From the cell containing the given text, extract its center point as (X, Y) coordinate. 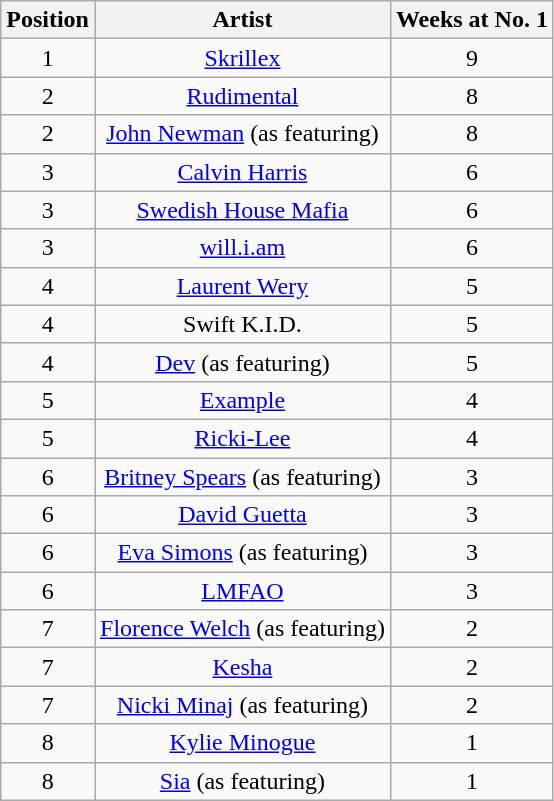
Swedish House Mafia (242, 210)
Skrillex (242, 58)
Artist (242, 20)
Sia (as featuring) (242, 781)
Laurent Wery (242, 286)
Rudimental (242, 96)
Swift K.I.D. (242, 324)
Ricki-Lee (242, 438)
Kesha (242, 667)
Example (242, 400)
Kylie Minogue (242, 743)
9 (472, 58)
LMFAO (242, 591)
Dev (as featuring) (242, 362)
Florence Welch (as featuring) (242, 629)
Nicki Minaj (as featuring) (242, 705)
Position (48, 20)
David Guetta (242, 515)
John Newman (as featuring) (242, 134)
will.i.am (242, 248)
Calvin Harris (242, 172)
Eva Simons (as featuring) (242, 553)
Weeks at No. 1 (472, 20)
Britney Spears (as featuring) (242, 477)
